Locate the cell with the specified text and output its [X, Y] center coordinate. 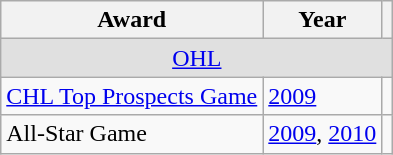
Year [322, 20]
2009 [322, 96]
2009, 2010 [322, 134]
CHL Top Prospects Game [132, 96]
Award [132, 20]
All-Star Game [132, 134]
OHL [197, 58]
